Identify which cell holds the provided text, then report its (x, y) central coordinate. 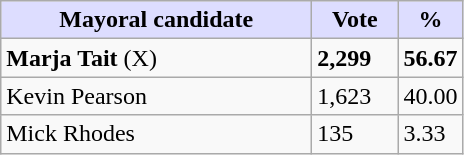
40.00 (430, 96)
3.33 (430, 134)
135 (355, 134)
Kevin Pearson (156, 96)
Vote (355, 20)
Marja Tait (X) (156, 58)
Mayoral candidate (156, 20)
1,623 (355, 96)
56.67 (430, 58)
% (430, 20)
2,299 (355, 58)
Mick Rhodes (156, 134)
